Pinpoint the cell where the given text exists, returning its [X, Y] midpoint coordinate. 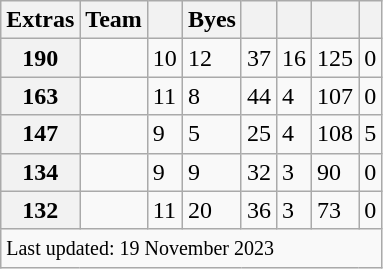
20 [212, 210]
163 [40, 96]
Team [114, 20]
44 [258, 96]
16 [294, 58]
36 [258, 210]
108 [336, 134]
Last updated: 19 November 2023 [192, 248]
8 [212, 96]
Byes [212, 20]
73 [336, 210]
147 [40, 134]
Extras [40, 20]
190 [40, 58]
25 [258, 134]
37 [258, 58]
12 [212, 58]
90 [336, 172]
32 [258, 172]
134 [40, 172]
125 [336, 58]
107 [336, 96]
132 [40, 210]
10 [164, 58]
